Pinpoint the cell where the given text exists, returning its (x, y) midpoint coordinate. 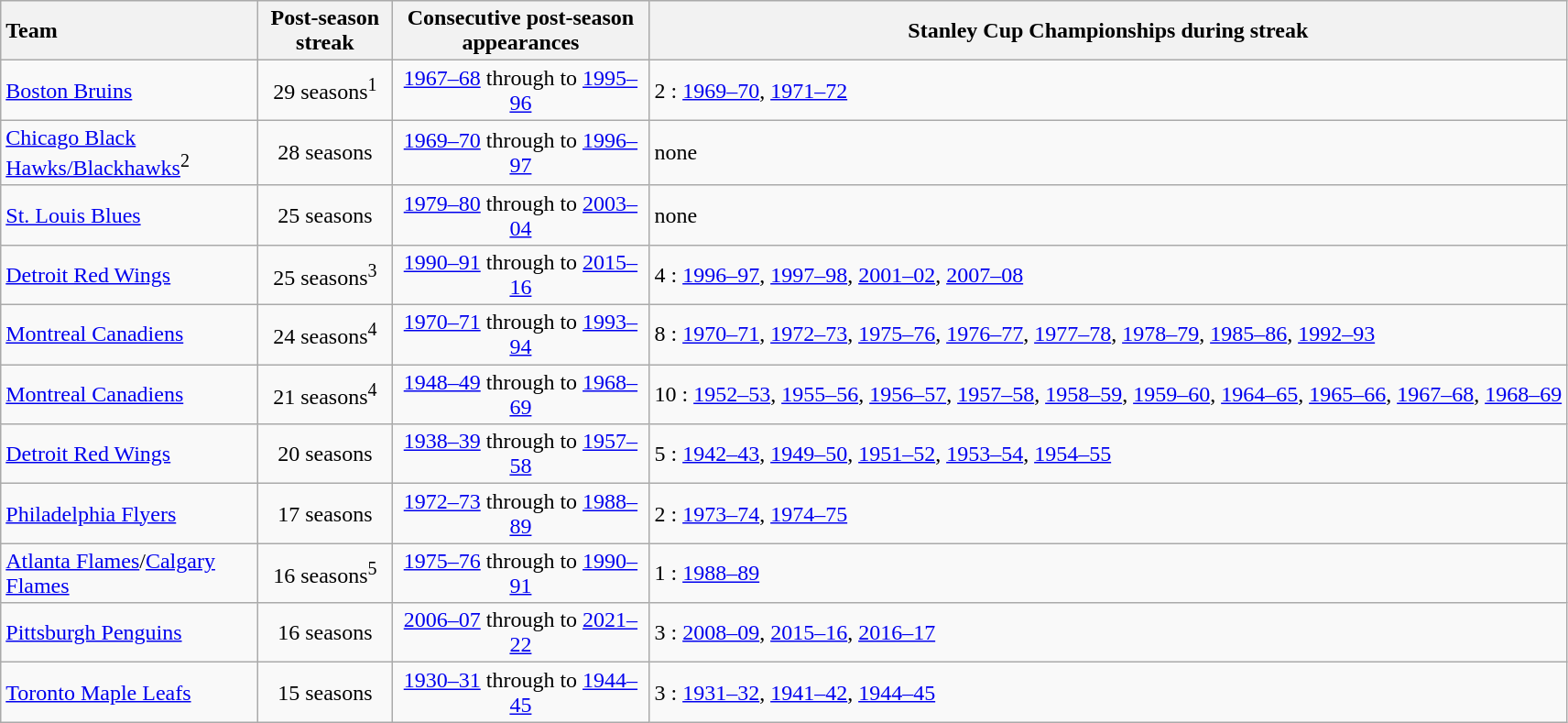
1938–39 through to 1957–58 (520, 455)
Philadelphia Flyers (130, 513)
Consecutive post-season appearances (520, 31)
24 seasons4 (325, 335)
15 seasons (325, 693)
1948–49 through to 1968–69 (520, 394)
4 : 1996–97, 1997–98, 2001–02, 2007–08 (1108, 275)
Chicago Black Hawks/Blackhawks2 (130, 153)
29 seasons1 (325, 90)
1969–70 through to 1996–97 (520, 153)
25 seasons3 (325, 275)
Boston Bruins (130, 90)
25 seasons (325, 214)
Toronto Maple Leafs (130, 693)
Team (130, 31)
Post-season streak (325, 31)
St. Louis Blues (130, 214)
2006–07 through to 2021–22 (520, 632)
5 : 1942–43, 1949–50, 1951–52, 1953–54, 1954–55 (1108, 455)
2 : 1973–74, 1974–75 (1108, 513)
3 : 1931–32, 1941–42, 1944–45 (1108, 693)
1972–73 through to 1988–89 (520, 513)
2 : 1969–70, 1971–72 (1108, 90)
Atlanta Flames/Calgary Flames (130, 574)
1930–31 through to 1944–45 (520, 693)
10 : 1952–53, 1955–56, 1956–57, 1957–58, 1958–59, 1959–60, 1964–65, 1965–66, 1967–68, 1968–69 (1108, 394)
1975–76 through to 1990–91 (520, 574)
1967–68 through to 1995–96 (520, 90)
3 : 2008–09, 2015–16, 2016–17 (1108, 632)
Stanley Cup Championships during streak (1108, 31)
1970–71 through to 1993–94 (520, 335)
1979–80 through to 2003–04 (520, 214)
Pittsburgh Penguins (130, 632)
16 seasons (325, 632)
8 : 1970–71, 1972–73, 1975–76, 1976–77, 1977–78, 1978–79, 1985–86, 1992–93 (1108, 335)
1 : 1988–89 (1108, 574)
1990–91 through to 2015–16 (520, 275)
20 seasons (325, 455)
16 seasons5 (325, 574)
17 seasons (325, 513)
21 seasons4 (325, 394)
28 seasons (325, 153)
